Find where the given text appears and provide that cell's center as [X, Y] coordinate. 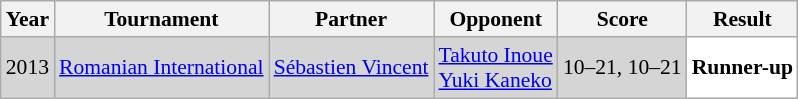
2013 [28, 68]
Year [28, 19]
Runner-up [742, 68]
Tournament [162, 19]
Sébastien Vincent [352, 68]
Opponent [496, 19]
Takuto Inoue Yuki Kaneko [496, 68]
Romanian International [162, 68]
10–21, 10–21 [622, 68]
Partner [352, 19]
Score [622, 19]
Result [742, 19]
